From the cell containing the given text, extract its center point as (X, Y) coordinate. 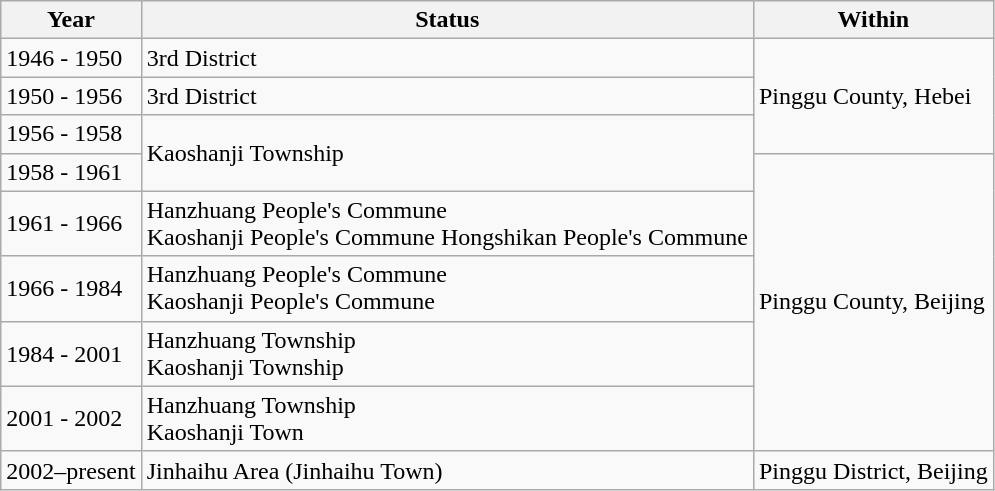
Status (447, 20)
1956 - 1958 (71, 134)
Pinggu District, Beijing (873, 470)
Year (71, 20)
Within (873, 20)
1958 - 1961 (71, 172)
Jinhaihu Area (Jinhaihu Town) (447, 470)
Hanzhuang TownshipKaoshanji Town (447, 418)
1984 - 2001 (71, 354)
1961 - 1966 (71, 224)
Pinggu County, Hebei (873, 96)
Hanzhuang TownshipKaoshanji Township (447, 354)
Pinggu County, Beijing (873, 302)
Kaoshanji Township (447, 153)
Hanzhuang People's CommuneKaoshanji People's Commune Hongshikan People's Commune (447, 224)
1946 - 1950 (71, 58)
2001 - 2002 (71, 418)
Hanzhuang People's CommuneKaoshanji People's Commune (447, 288)
1950 - 1956 (71, 96)
1966 - 1984 (71, 288)
2002–present (71, 470)
